Scan for the cell matching the given text and deliver its [x, y] coordinate at center. 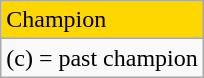
(c) = past champion [102, 58]
Champion [102, 20]
